Provide the [x, y] coordinate of the cell's center where the given text is located.  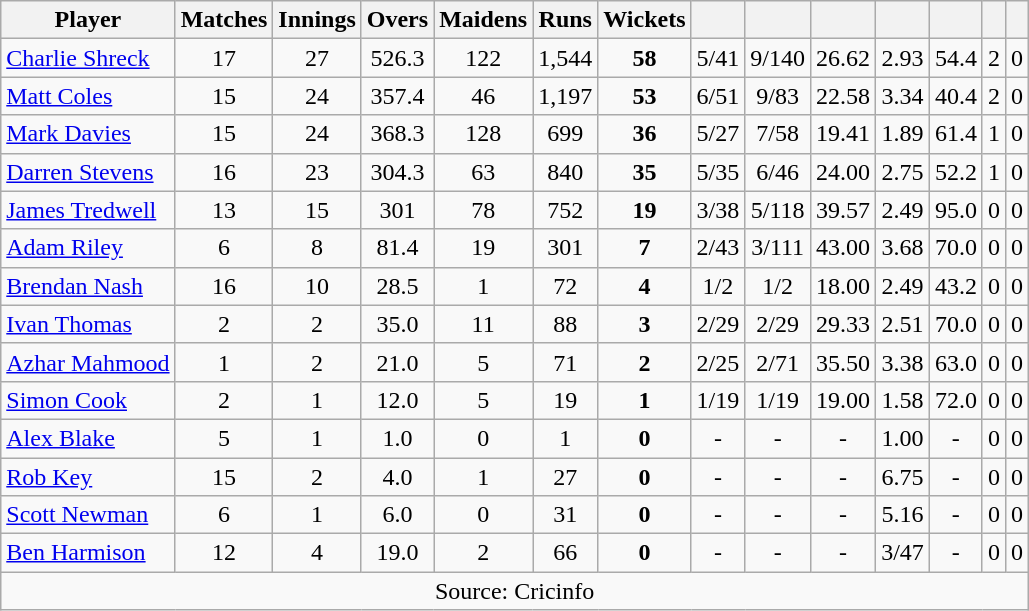
Player [88, 20]
840 [566, 172]
752 [566, 210]
53 [644, 96]
54.4 [956, 58]
28.5 [397, 286]
29.33 [844, 324]
Charlie Shreck [88, 58]
43.00 [844, 248]
26.62 [844, 58]
3.38 [903, 362]
357.4 [397, 96]
6/51 [718, 96]
122 [484, 58]
12 [224, 553]
James Tredwell [88, 210]
40.4 [956, 96]
Azhar Mahmood [88, 362]
Mark Davies [88, 134]
43.2 [956, 286]
5/41 [718, 58]
78 [484, 210]
3.34 [903, 96]
Brendan Nash [88, 286]
1.0 [397, 438]
46 [484, 96]
368.3 [397, 134]
7 [644, 248]
2/71 [778, 362]
11 [484, 324]
Runs [566, 20]
9/83 [778, 96]
Innings [317, 20]
21.0 [397, 362]
3/47 [903, 553]
6/46 [778, 172]
35.0 [397, 324]
72.0 [956, 400]
71 [566, 362]
5/118 [778, 210]
2.51 [903, 324]
88 [566, 324]
13 [224, 210]
72 [566, 286]
9/140 [778, 58]
12.0 [397, 400]
6.0 [397, 515]
36 [644, 134]
6.75 [903, 477]
4.0 [397, 477]
63.0 [956, 362]
39.57 [844, 210]
2.75 [903, 172]
Ben Harmison [88, 553]
3 [644, 324]
8 [317, 248]
35 [644, 172]
5/35 [718, 172]
19.0 [397, 553]
304.3 [397, 172]
Alex Blake [88, 438]
2/25 [718, 362]
Adam Riley [88, 248]
Simon Cook [88, 400]
22.58 [844, 96]
2.93 [903, 58]
5.16 [903, 515]
128 [484, 134]
Maidens [484, 20]
Matches [224, 20]
Darren Stevens [88, 172]
63 [484, 172]
Wickets [644, 20]
95.0 [956, 210]
23 [317, 172]
1.89 [903, 134]
Scott Newman [88, 515]
1.58 [903, 400]
5/27 [718, 134]
Ivan Thomas [88, 324]
1.00 [903, 438]
1,544 [566, 58]
61.4 [956, 134]
66 [566, 553]
10 [317, 286]
18.00 [844, 286]
58 [644, 58]
19.00 [844, 400]
3/111 [778, 248]
1,197 [566, 96]
3/38 [718, 210]
7/58 [778, 134]
17 [224, 58]
81.4 [397, 248]
35.50 [844, 362]
52.2 [956, 172]
699 [566, 134]
526.3 [397, 58]
Source: Cricinfo [515, 591]
3.68 [903, 248]
31 [566, 515]
Rob Key [88, 477]
Overs [397, 20]
19.41 [844, 134]
Matt Coles [88, 96]
24.00 [844, 172]
2/43 [718, 248]
